Return [x, y] of the center of cell containing provided text 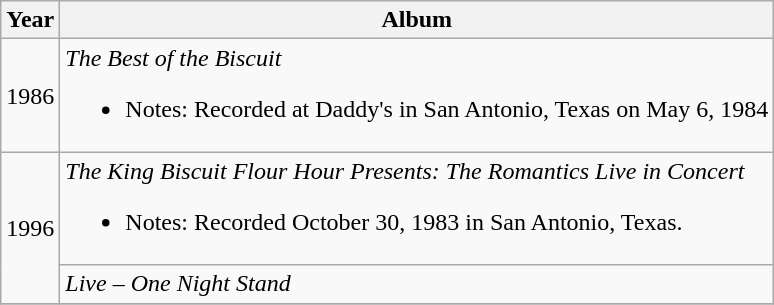
Album [417, 20]
The King Biscuit Flour Hour Presents: The Romantics Live in ConcertNotes: Recorded October 30, 1983 in San Antonio, Texas. [417, 208]
Year [30, 20]
The Best of the BiscuitNotes: Recorded at Daddy's in San Antonio, Texas on May 6, 1984 [417, 96]
1996 [30, 228]
Live – One Night Stand [417, 284]
1986 [30, 96]
